Scan for the cell matching the given text and deliver its (X, Y) coordinate at center. 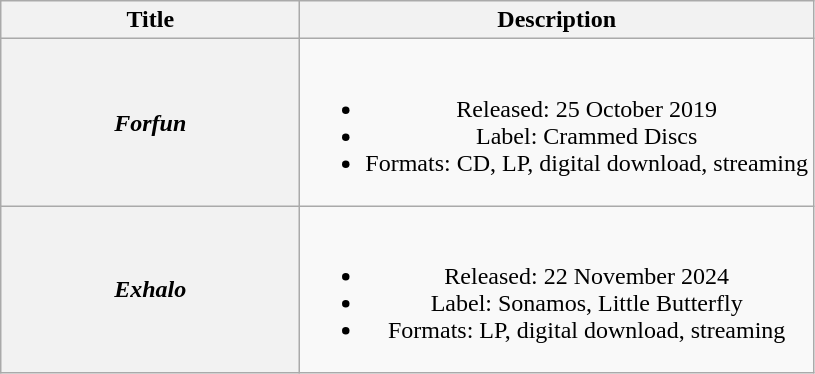
Description (557, 20)
Title (150, 20)
Forfun (150, 122)
Released: 22 November 2024Label: Sonamos, Little ButterflyFormats: LP, digital download, streaming (557, 290)
Exhalo (150, 290)
Released: 25 October 2019Label: Crammed DiscsFormats: CD, LP, digital download, streaming (557, 122)
